Pinpoint the cell where the given text exists, returning its (x, y) midpoint coordinate. 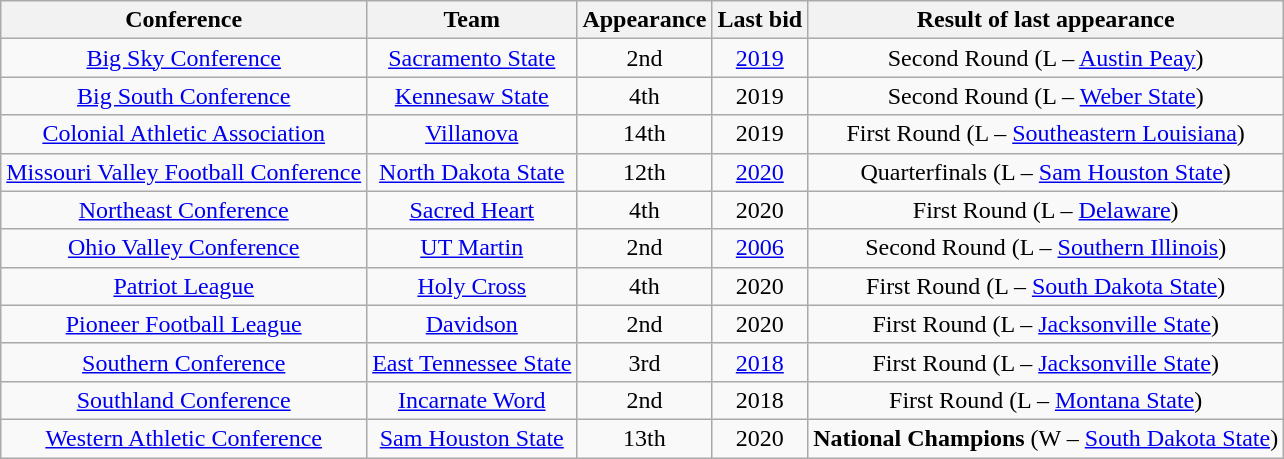
Last bid (760, 20)
13th (644, 438)
First Round (L – Southeastern Louisiana) (1046, 134)
Big South Conference (184, 96)
National Champions (W – South Dakota State) (1046, 438)
Sacramento State (472, 58)
Southland Conference (184, 400)
Second Round (L – Southern Illinois) (1046, 248)
3rd (644, 362)
Missouri Valley Football Conference (184, 172)
Pioneer Football League (184, 324)
Colonial Athletic Association (184, 134)
Sacred Heart (472, 210)
Second Round (L – Weber State) (1046, 96)
East Tennessee State (472, 362)
Result of last appearance (1046, 20)
Western Athletic Conference (184, 438)
2006 (760, 248)
Quarterfinals (L – Sam Houston State) (1046, 172)
Second Round (L – Austin Peay) (1046, 58)
12th (644, 172)
Big Sky Conference (184, 58)
Appearance (644, 20)
North Dakota State (472, 172)
14th (644, 134)
Northeast Conference (184, 210)
Holy Cross (472, 286)
First Round (L – Delaware) (1046, 210)
UT Martin (472, 248)
Sam Houston State (472, 438)
Davidson (472, 324)
Kennesaw State (472, 96)
Southern Conference (184, 362)
Incarnate Word (472, 400)
Conference (184, 20)
Team (472, 20)
First Round (L – South Dakota State) (1046, 286)
Ohio Valley Conference (184, 248)
First Round (L – Montana State) (1046, 400)
Patriot League (184, 286)
Villanova (472, 134)
